Find where the given text appears and provide that cell's center as [x, y] coordinate. 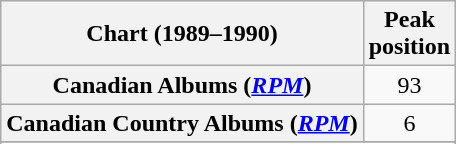
Canadian Country Albums (RPM) [182, 123]
Canadian Albums (RPM) [182, 85]
6 [409, 123]
93 [409, 85]
Peak position [409, 34]
Chart (1989–1990) [182, 34]
